Extract the [x, y] coordinate from the center of the cell holding the provided text.  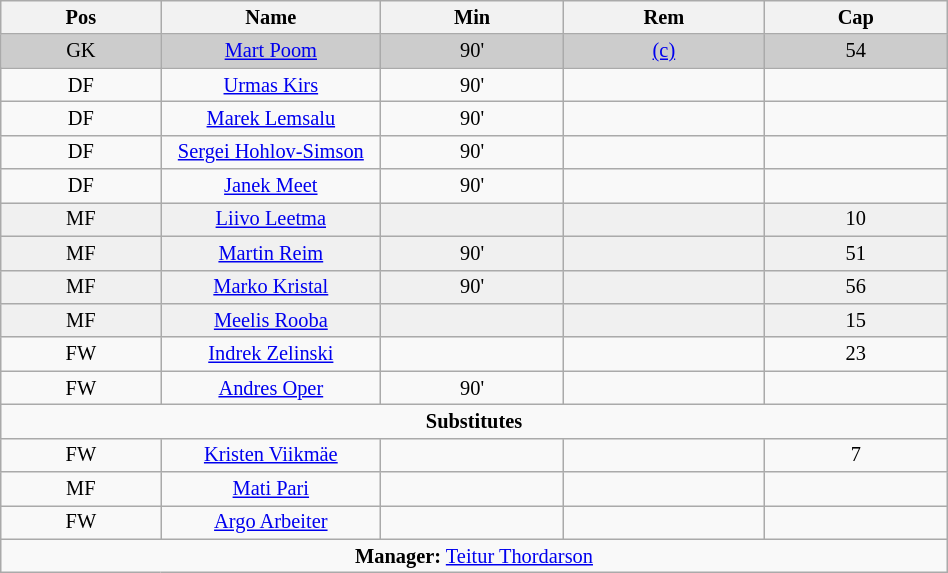
Pos [81, 17]
Kristen Viikmäe [271, 455]
GK [81, 51]
Mart Poom [271, 51]
Sergei Hohlov-Simson [271, 152]
Manager: Teitur Thordarson [474, 556]
Argo Arbeiter [271, 522]
56 [856, 287]
Marek Lemsalu [271, 118]
Name [271, 17]
Liivo Leetma [271, 219]
Substitutes [474, 421]
Rem [664, 17]
Mati Pari [271, 489]
15 [856, 320]
Meelis Rooba [271, 320]
Indrek Zelinski [271, 354]
51 [856, 253]
Martin Reim [271, 253]
10 [856, 219]
Andres Oper [271, 388]
54 [856, 51]
7 [856, 455]
(c) [664, 51]
Cap [856, 17]
Marko Kristal [271, 287]
Janek Meet [271, 186]
Min [472, 17]
Urmas Kirs [271, 85]
23 [856, 354]
